Provide the [x, y] coordinate of the cell's center where the given text is located.  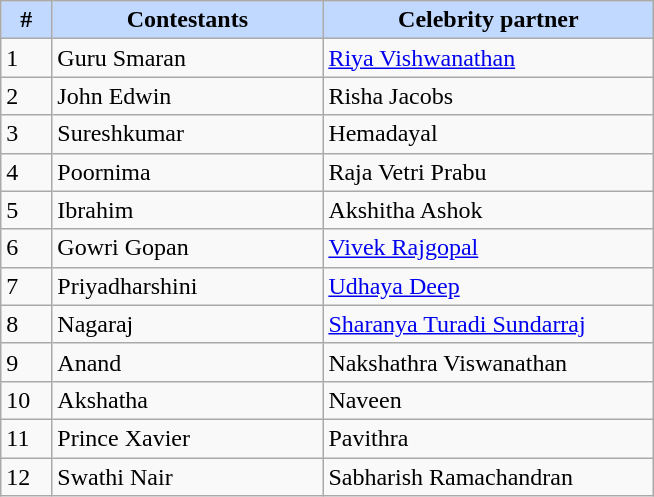
2 [26, 96]
Nagaraj [188, 324]
Hemadayal [488, 134]
11 [26, 438]
3 [26, 134]
John Edwin [188, 96]
Vivek Rajgopal [488, 248]
Poornima [188, 172]
Contestants [188, 20]
4 [26, 172]
Pavithra [488, 438]
Guru Smaran [188, 58]
8 [26, 324]
6 [26, 248]
Udhaya Deep [488, 286]
12 [26, 477]
Riya Vishwanathan [488, 58]
Sabharish Ramachandran [488, 477]
Risha Jacobs [488, 96]
Naveen [488, 400]
Akshatha [188, 400]
Raja Vetri Prabu [488, 172]
Prince Xavier [188, 438]
10 [26, 400]
Nakshathra Viswanathan [488, 362]
Celebrity partner [488, 20]
Ibrahim [188, 210]
Sharanya Turadi Sundarraj [488, 324]
1 [26, 58]
Sureshkumar [188, 134]
Anand [188, 362]
Priyadharshini [188, 286]
Gowri Gopan [188, 248]
Swathi Nair [188, 477]
9 [26, 362]
5 [26, 210]
Akshitha Ashok [488, 210]
# [26, 20]
7 [26, 286]
